Extract the (x, y) coordinate from the center of the cell holding the provided text.  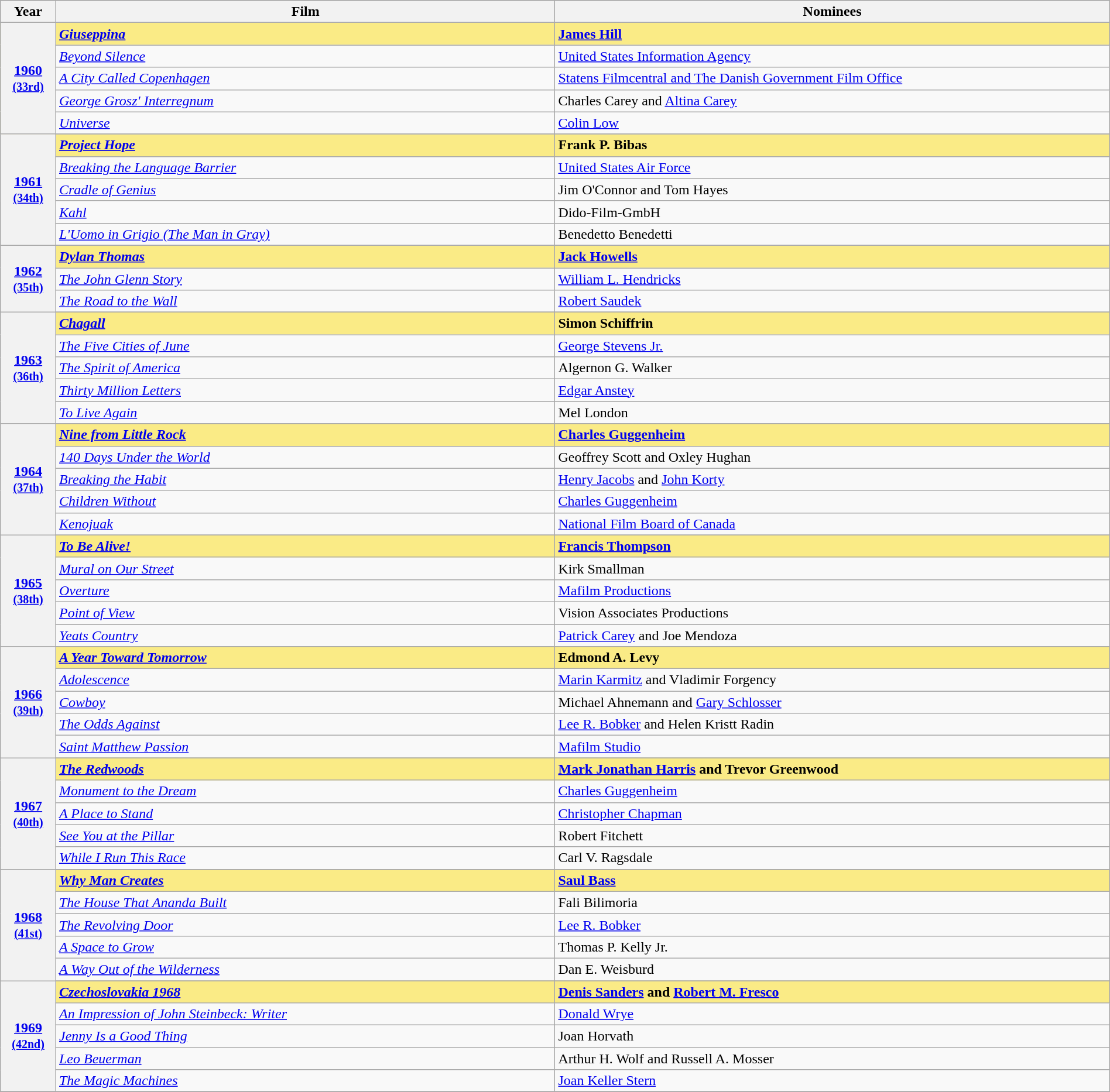
1965(38th) (28, 590)
Mural on Our Street (306, 568)
Dylan Thomas (306, 256)
Michael Ahnemann and Gary Schlosser (832, 702)
Nine from Little Rock (306, 435)
Film (306, 12)
Mel London (832, 413)
The Five Cities of June (306, 346)
Dido-Film-GmbH (832, 212)
Algernon G. Walker (832, 368)
1968(41st) (28, 925)
The Odds Against (306, 724)
Charles Carey and Altina Carey (832, 101)
140 Days Under the World (306, 457)
George Grosz' Interregnum (306, 101)
Colin Low (832, 123)
Fali Bilimoria (832, 902)
Lee R. Bobker (832, 925)
Giuseppina (306, 34)
Jim O'Connor and Tom Hayes (832, 190)
1963(36th) (28, 368)
Jenny Is a Good Thing (306, 1036)
Year (28, 12)
Arthur H. Wolf and Russell A. Mosser (832, 1059)
Patrick Carey and Joe Mendoza (832, 635)
Thirty Million Letters (306, 390)
Dan E. Weisburd (832, 969)
To Be Alive! (306, 546)
Marin Karmitz and Vladimir Forgency (832, 680)
The Magic Machines (306, 1081)
Frank P. Bibas (832, 145)
Benedetto Benedetti (832, 234)
Christopher Chapman (832, 813)
Nominees (832, 12)
Vision Associates Productions (832, 613)
Kenojuak (306, 524)
1964(37th) (28, 479)
Monument to the Dream (306, 791)
The Redwoods (306, 769)
Breaking the Language Barrier (306, 167)
Robert Fitchett (832, 836)
Jack Howells (832, 256)
1960(33rd) (28, 78)
L'Uomo in Grigio (The Man in Gray) (306, 234)
While I Run This Race (306, 858)
Henry Jacobs and John Korty (832, 479)
Joan Horvath (832, 1036)
1961(34th) (28, 190)
Thomas P. Kelly Jr. (832, 947)
Breaking the Habit (306, 479)
James Hill (832, 34)
Saint Matthew Passion (306, 747)
United States Information Agency (832, 56)
An Impression of John Steinbeck: Writer (306, 1014)
Universe (306, 123)
Yeats Country (306, 635)
Leo Beuerman (306, 1059)
George Stevens Jr. (832, 346)
Francis Thompson (832, 546)
Mark Jonathan Harris and Trevor Greenwood (832, 769)
The John Glenn Story (306, 279)
The House That Ananda Built (306, 902)
Lee R. Bobker and Helen Kristt Radin (832, 724)
Geoffrey Scott and Oxley Hughan (832, 457)
Why Man Creates (306, 880)
Czechoslovakia 1968 (306, 992)
Donald Wrye (832, 1014)
Children Without (306, 502)
A Way Out of the Wilderness (306, 969)
Cowboy (306, 702)
Robert Saudek (832, 301)
To Live Again (306, 413)
Edgar Anstey (832, 390)
The Spirit of America (306, 368)
National Film Board of Canada (832, 524)
1966(39th) (28, 702)
Chagall (306, 324)
Beyond Silence (306, 56)
Simon Schiffrin (832, 324)
The Revolving Door (306, 925)
1969(42nd) (28, 1036)
Adolescence (306, 680)
Point of View (306, 613)
Saul Bass (832, 880)
Cradle of Genius (306, 190)
Statens Filmcentral and The Danish Government Film Office (832, 78)
See You at the Pillar (306, 836)
A City Called Copenhagen (306, 78)
Overture (306, 590)
United States Air Force (832, 167)
Kahl (306, 212)
Mafilm Studio (832, 747)
Denis Sanders and Robert M. Fresco (832, 992)
William L. Hendricks (832, 279)
1967(40th) (28, 813)
1962(35th) (28, 279)
Carl V. Ragsdale (832, 858)
A Year Toward Tomorrow (306, 658)
Edmond A. Levy (832, 658)
Kirk Smallman (832, 568)
The Road to the Wall (306, 301)
A Place to Stand (306, 813)
A Space to Grow (306, 947)
Mafilm Productions (832, 590)
Project Hope (306, 145)
Joan Keller Stern (832, 1081)
